Detect which cell encompasses the target text, then output its [X, Y] center coordinate. 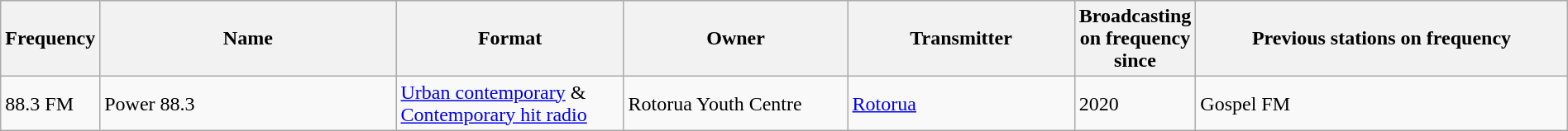
Broadcasting on frequency since [1135, 39]
Frequency [50, 39]
Power 88.3 [248, 104]
Owner [736, 39]
Urban contemporary & Contemporary hit radio [509, 104]
Gospel FM [1381, 104]
Rotorua Youth Centre [736, 104]
Previous stations on frequency [1381, 39]
Transmitter [961, 39]
2020 [1135, 104]
Format [509, 39]
Name [248, 39]
88.3 FM [50, 104]
Rotorua [961, 104]
